Output the [X, Y] coordinate of the center of the cell containing the given text.  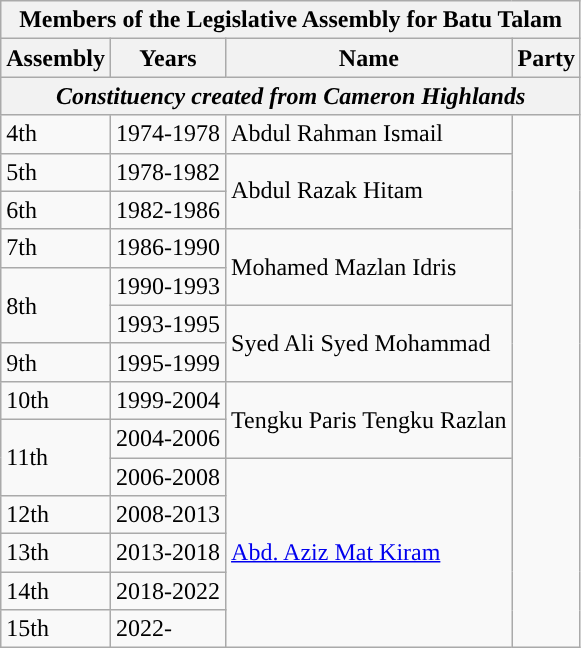
Assembly [56, 58]
14th [56, 591]
4th [56, 134]
Syed Ali Syed Mohammad [370, 343]
Tengku Paris Tengku Razlan [370, 419]
Abd. Aziz Mat Kiram [370, 553]
1993-1995 [168, 324]
Name [370, 58]
13th [56, 553]
7th [56, 248]
5th [56, 172]
Constituency created from Cameron Highlands [291, 96]
2006-2008 [168, 477]
Party [546, 58]
Abdul Rahman Ismail [370, 134]
2013-2018 [168, 553]
1986-1990 [168, 248]
15th [56, 629]
Members of the Legislative Assembly for Batu Talam [291, 20]
2008-2013 [168, 515]
9th [56, 362]
Mohamed Mazlan Idris [370, 267]
Years [168, 58]
2018-2022 [168, 591]
2004-2006 [168, 438]
Abdul Razak Hitam [370, 191]
11th [56, 457]
6th [56, 210]
1990-1993 [168, 286]
12th [56, 515]
10th [56, 400]
1995-1999 [168, 362]
1999-2004 [168, 400]
8th [56, 305]
1974-1978 [168, 134]
1982-1986 [168, 210]
1978-1982 [168, 172]
2022- [168, 629]
